Output the [X, Y] coordinate of the center of the cell containing the given text.  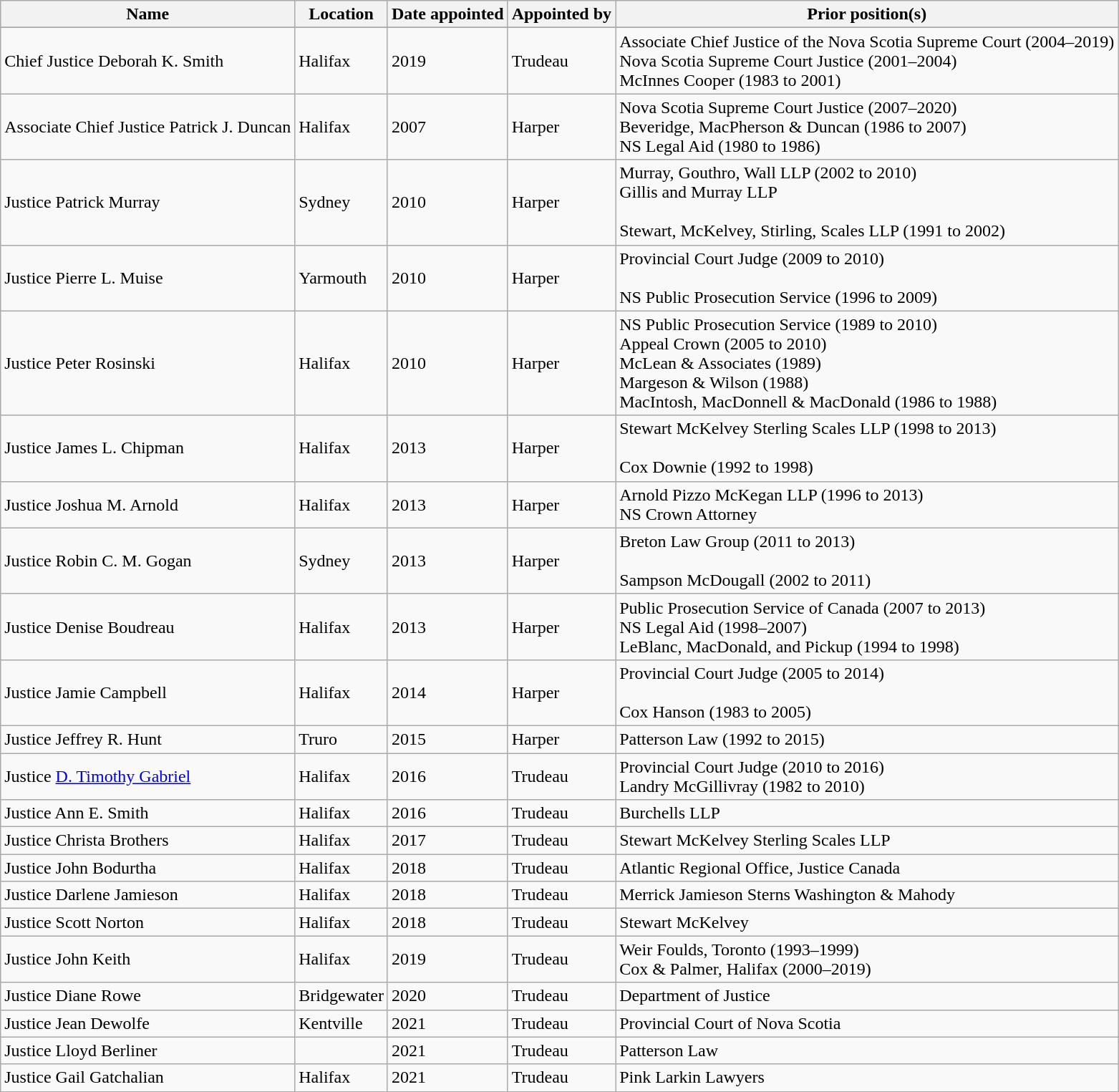
Provincial Court of Nova Scotia [867, 1023]
Justice Jeffrey R. Hunt [147, 739]
2020 [447, 996]
Justice Darlene Jamieson [147, 895]
Justice Gail Gatchalian [147, 1078]
Weir Foulds, Toronto (1993–1999)Cox & Palmer, Halifax (2000–2019) [867, 960]
2014 [447, 692]
Provincial Court Judge (2010 to 2016)Landry McGillivray (1982 to 2010) [867, 776]
Patterson Law [867, 1050]
Justice Patrick Murray [147, 202]
Justice Christa Brothers [147, 841]
Justice Joshua M. Arnold [147, 504]
Justice Robin C. M. Gogan [147, 561]
Atlantic Regional Office, Justice Canada [867, 868]
Associate Chief Justice Patrick J. Duncan [147, 127]
Justice Jean Dewolfe [147, 1023]
Bridgewater [341, 996]
Provincial Court Judge (2009 to 2010)NS Public Prosecution Service (1996 to 2009) [867, 278]
Location [341, 14]
Justice Peter Rosinski [147, 363]
Justice Diane Rowe [147, 996]
Appointed by [561, 14]
Stewart McKelvey Sterling Scales LLP [867, 841]
2017 [447, 841]
2007 [447, 127]
Justice Pierre L. Muise [147, 278]
Name [147, 14]
Justice Denise Boudreau [147, 627]
Stewart McKelvey Sterling Scales LLP (1998 to 2013)Cox Downie (1992 to 1998) [867, 448]
Patterson Law (1992 to 2015) [867, 739]
Justice Jamie Campbell [147, 692]
Justice John Keith [147, 960]
Nova Scotia Supreme Court Justice (2007–2020)Beveridge, MacPherson & Duncan (1986 to 2007) NS Legal Aid (1980 to 1986) [867, 127]
Kentville [341, 1023]
Public Prosecution Service of Canada (2007 to 2013)NS Legal Aid (1998–2007) LeBlanc, MacDonald, and Pickup (1994 to 1998) [867, 627]
Stewart McKelvey [867, 922]
Justice Scott Norton [147, 922]
Arnold Pizzo McKegan LLP (1996 to 2013) NS Crown Attorney [867, 504]
Justice Lloyd Berliner [147, 1050]
Yarmouth [341, 278]
Associate Chief Justice of the Nova Scotia Supreme Court (2004–2019)Nova Scotia Supreme Court Justice (2001–2004)McInnes Cooper (1983 to 2001) [867, 61]
Justice John Bodurtha [147, 868]
Provincial Court Judge (2005 to 2014)Cox Hanson (1983 to 2005) [867, 692]
Justice D. Timothy Gabriel [147, 776]
Merrick Jamieson Sterns Washington & Mahody [867, 895]
Burchells LLP [867, 813]
Chief Justice Deborah K. Smith [147, 61]
Justice Ann E. Smith [147, 813]
Department of Justice [867, 996]
Breton Law Group (2011 to 2013)Sampson McDougall (2002 to 2011) [867, 561]
Date appointed [447, 14]
Truro [341, 739]
Justice James L. Chipman [147, 448]
Murray, Gouthro, Wall LLP (2002 to 2010) Gillis and Murray LLP Stewart, McKelvey, Stirling, Scales LLP (1991 to 2002) [867, 202]
2015 [447, 739]
Pink Larkin Lawyers [867, 1078]
Prior position(s) [867, 14]
